Find where the given text appears and provide that cell's center as [X, Y] coordinate. 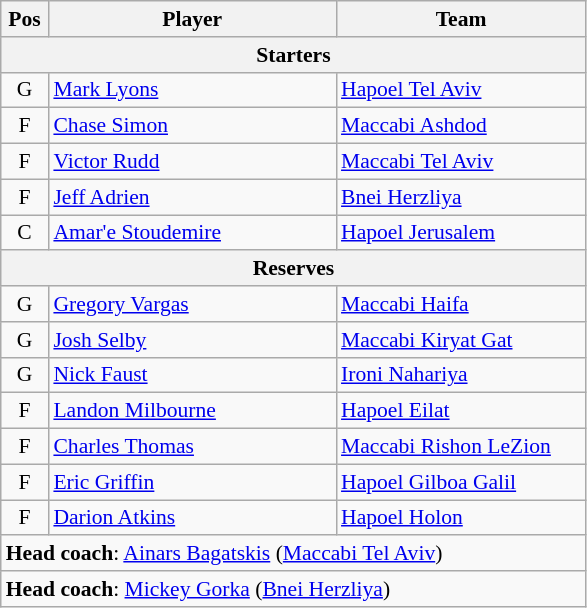
Pos [25, 19]
Hapoel Holon [461, 518]
Nick Faust [192, 375]
Hapoel Gilboa Galil [461, 482]
Hapoel Jerusalem [461, 233]
Maccabi Haifa [461, 304]
Maccabi Tel Aviv [461, 162]
Player [192, 19]
Charles Thomas [192, 447]
Mark Lyons [192, 90]
Ironi Nahariya [461, 375]
Gregory Vargas [192, 304]
Bnei Herzliya [461, 197]
Starters [294, 55]
Hapoel Tel Aviv [461, 90]
Hapoel Eilat [461, 411]
Amar'e Stoudemire [192, 233]
C [25, 233]
Jeff Adrien [192, 197]
Head coach: Mickey Gorka (Bnei Herzliya) [294, 589]
Reserves [294, 269]
Victor Rudd [192, 162]
Landon Milbourne [192, 411]
Maccabi Rishon LeZion [461, 447]
Maccabi Ashdod [461, 126]
Team [461, 19]
Darion Atkins [192, 518]
Chase Simon [192, 126]
Head coach: Ainars Bagatskis (Maccabi Tel Aviv) [294, 554]
Eric Griffin [192, 482]
Josh Selby [192, 340]
Maccabi Kiryat Gat [461, 340]
